Detect which cell encompasses the target text, then output its [X, Y] center coordinate. 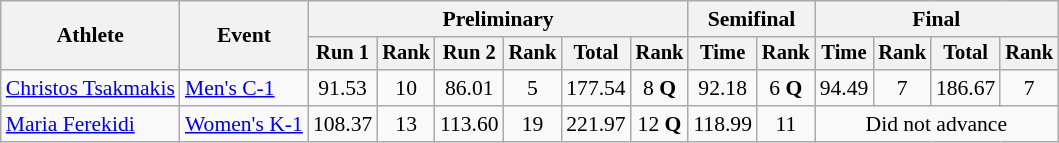
91.53 [342, 88]
Women's K-1 [244, 124]
Semifinal [751, 19]
5 [533, 88]
113.60 [470, 124]
6 Q [786, 88]
94.49 [844, 88]
118.99 [722, 124]
11 [786, 124]
Run 2 [470, 54]
13 [406, 124]
Did not advance [936, 124]
Christos Tsakmakis [90, 88]
Preliminary [498, 19]
177.54 [596, 88]
92.18 [722, 88]
Maria Ferekidi [90, 124]
86.01 [470, 88]
8 Q [660, 88]
Men's C-1 [244, 88]
Run 1 [342, 54]
Athlete [90, 36]
19 [533, 124]
10 [406, 88]
221.97 [596, 124]
12 Q [660, 124]
Final [936, 19]
Event [244, 36]
186.67 [966, 88]
108.37 [342, 124]
